Identify which cell holds the provided text, then report its (x, y) central coordinate. 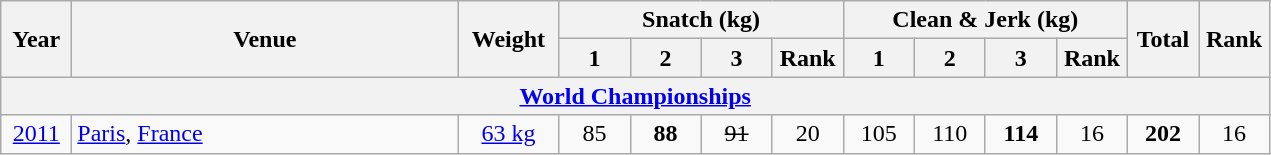
88 (666, 134)
Clean & Jerk (kg) (985, 20)
Weight (508, 39)
20 (808, 134)
202 (1162, 134)
105 (878, 134)
World Championships (636, 96)
Total (1162, 39)
110 (950, 134)
Paris, France (265, 134)
Venue (265, 39)
Snatch (kg) (701, 20)
2011 (36, 134)
63 kg (508, 134)
Year (36, 39)
114 (1020, 134)
85 (594, 134)
91 (736, 134)
